Capture the cell that displays the provided text and extract its [X, Y] central coordinate. 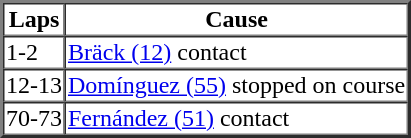
70-73 [34, 118]
Cause [236, 20]
Bräck (12) contact [236, 52]
12-13 [34, 86]
Domínguez (55) stopped on course [236, 86]
Fernández (51) contact [236, 118]
Laps [34, 20]
1-2 [34, 52]
